Return [X, Y] of the center of cell containing provided text 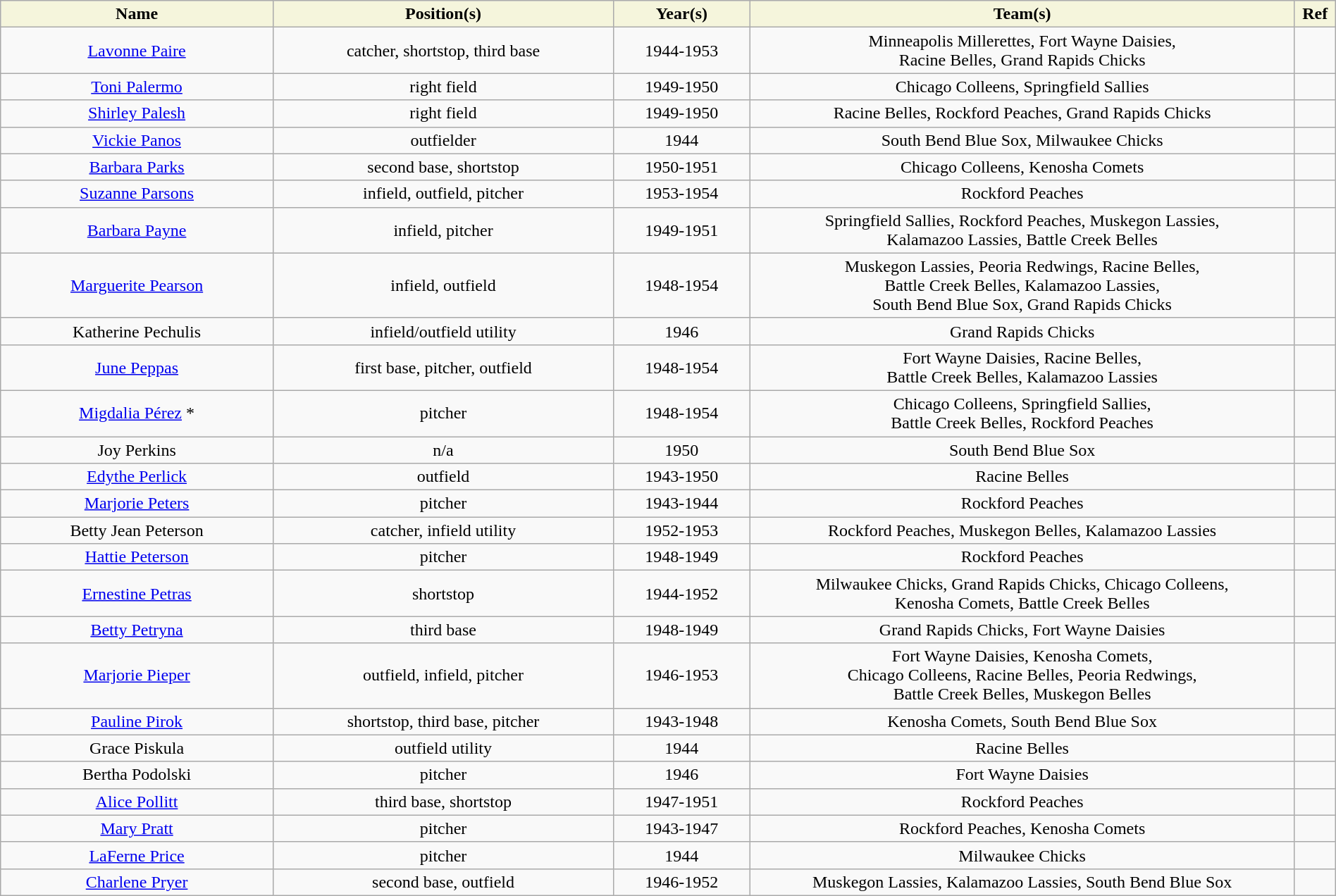
second base, shortstop [443, 167]
Year(s) [682, 14]
Hattie Peterson [137, 557]
Fort Wayne Daisies, Racine Belles,Battle Creek Belles, Kalamazoo Lassies [1022, 368]
Joy Perkins [137, 450]
Team(s) [1022, 14]
1944-1953 [682, 51]
Betty Jean Peterson [137, 530]
Charlene Pryer [137, 882]
Shirley Palesh [137, 113]
shortstop, third base, pitcher [443, 721]
1946-1953 [682, 676]
Marjorie Pieper [137, 676]
Betty Petryna [137, 630]
Springfield Sallies, Rockford Peaches, Muskegon Lassies,Kalamazoo Lassies, Battle Creek Belles [1022, 230]
1950-1951 [682, 167]
third base, shortstop [443, 802]
n/a [443, 450]
outfield [443, 477]
1952-1953 [682, 530]
Milwaukee Chicks [1022, 855]
Edythe Perlick [137, 477]
Muskegon Lassies, Kalamazoo Lassies, South Bend Blue Sox [1022, 882]
1944-1952 [682, 593]
Ref [1315, 14]
Vickie Panos [137, 140]
Position(s) [443, 14]
1943-1944 [682, 504]
South Bend Blue Sox, Milwaukee Chicks [1022, 140]
Ernestine Petras [137, 593]
Marguerite Pearson [137, 285]
shortstop [443, 593]
Grand Rapids Chicks, Fort Wayne Daisies [1022, 630]
infield, pitcher [443, 230]
Alice Pollitt [137, 802]
first base, pitcher, outfield [443, 368]
Chicago Colleens, Springfield Sallies,Battle Creek Belles, Rockford Peaches [1022, 413]
Fort Wayne Daisies, Kenosha Comets, Chicago Colleens, Racine Belles, Peoria Redwings, Battle Creek Belles, Muskegon Belles [1022, 676]
1947-1951 [682, 802]
1946-1952 [682, 882]
infield, outfield, pitcher [443, 194]
second base, outfield [443, 882]
1943-1948 [682, 721]
Chicago Colleens, Springfield Sallies [1022, 87]
catcher, infield utility [443, 530]
1949-1951 [682, 230]
Katherine Pechulis [137, 331]
infield, outfield [443, 285]
1953-1954 [682, 194]
LaFerne Price [137, 855]
Muskegon Lassies, Peoria Redwings, Racine Belles,Battle Creek Belles, Kalamazoo Lassies,South Bend Blue Sox, Grand Rapids Chicks [1022, 285]
outfielder [443, 140]
1950 [682, 450]
1943-1950 [682, 477]
Rockford Peaches, Kenosha Comets [1022, 828]
Milwaukee Chicks, Grand Rapids Chicks, Chicago Colleens, Kenosha Comets, Battle Creek Belles [1022, 593]
Mary Pratt [137, 828]
Barbara Parks [137, 167]
Bertha Podolski [137, 775]
Toni Palermo [137, 87]
Minneapolis Millerettes, Fort Wayne Daisies,Racine Belles, Grand Rapids Chicks [1022, 51]
Name [137, 14]
Lavonne Paire [137, 51]
South Bend Blue Sox [1022, 450]
1943-1947 [682, 828]
Rockford Peaches, Muskegon Belles, Kalamazoo Lassies [1022, 530]
Grand Rapids Chicks [1022, 331]
outfield utility [443, 748]
outfield, infield, pitcher [443, 676]
June Peppas [137, 368]
catcher, shortstop, third base [443, 51]
Migdalia Pérez * [137, 413]
Chicago Colleens, Kenosha Comets [1022, 167]
Barbara Payne [137, 230]
third base [443, 630]
infield/outfield utility [443, 331]
Kenosha Comets, South Bend Blue Sox [1022, 721]
Fort Wayne Daisies [1022, 775]
Grace Piskula [137, 748]
Pauline Pirok [137, 721]
Racine Belles, Rockford Peaches, Grand Rapids Chicks [1022, 113]
Marjorie Peters [137, 504]
Suzanne Parsons [137, 194]
